Provide the (x, y) coordinate of the cell's center where the given text is located.  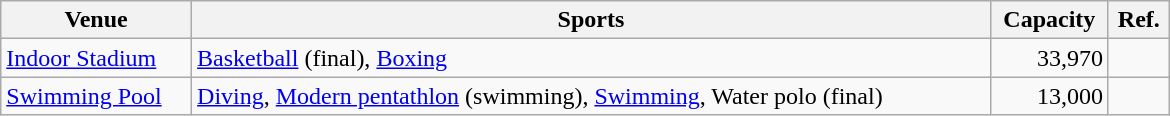
Diving, Modern pentathlon (swimming), Swimming, Water polo (final) (592, 96)
Ref. (1138, 20)
Capacity (1049, 20)
Swimming Pool (96, 96)
13,000 (1049, 96)
Indoor Stadium (96, 58)
Sports (592, 20)
33,970 (1049, 58)
Venue (96, 20)
Basketball (final), Boxing (592, 58)
